For the text-containing cell, return its midpoint in [X, Y] coordinate format. 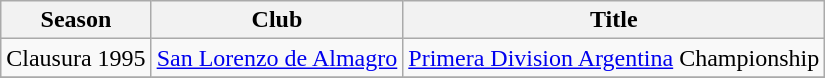
Primera Division Argentina Championship [614, 58]
San Lorenzo de Almagro [277, 58]
Club [277, 20]
Clausura 1995 [76, 58]
Season [76, 20]
Title [614, 20]
